Return [X, Y] of the center of cell containing provided text 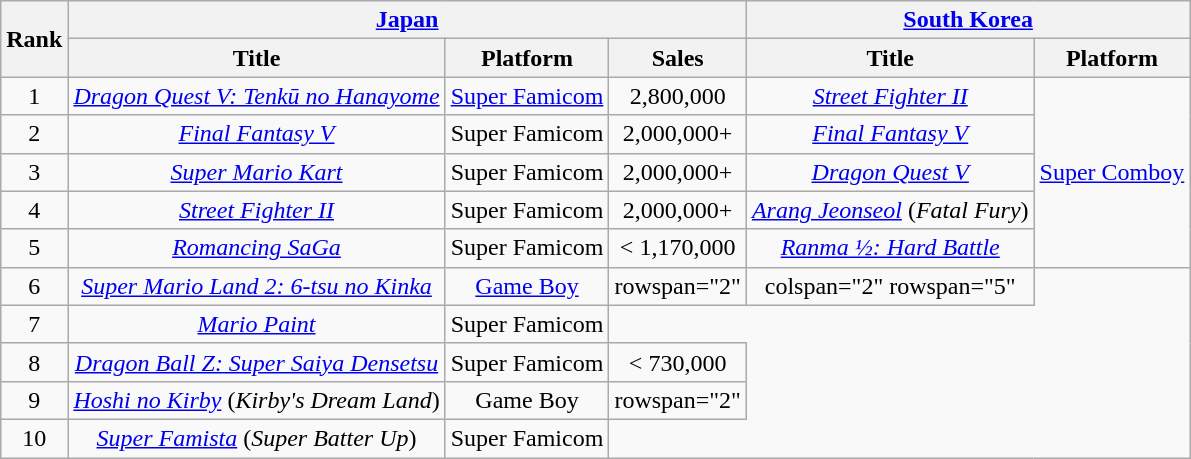
< 1,170,000 [678, 248]
Dragon Quest V: Tenkū no Hanayome [256, 96]
Japan [408, 20]
9 [34, 400]
Super Mario Land 2: 6-tsu no Kinka [256, 286]
10 [34, 438]
2,800,000 [678, 96]
colspan="2" rowspan="5" [890, 286]
Hoshi no Kirby (Kirby's Dream Land) [256, 400]
6 [34, 286]
2 [34, 134]
Dragon Quest V [890, 172]
Super Comboy [1112, 172]
Super Mario Kart [256, 172]
Arang Jeonseol (Fatal Fury) [890, 210]
Dragon Ball Z: Super Saiya Densetsu [256, 362]
South Korea [968, 20]
Super Famista (Super Batter Up) [256, 438]
Mario Paint [256, 324]
3 [34, 172]
Sales [678, 58]
5 [34, 248]
8 [34, 362]
Romancing SaGa [256, 248]
Ranma ½: Hard Battle [890, 248]
Rank [34, 39]
7 [34, 324]
1 [34, 96]
4 [34, 210]
< 730,000 [678, 362]
